Identify which cell holds the provided text, then report its [X, Y] central coordinate. 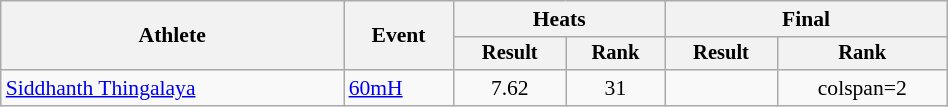
Siddhanth Thingalaya [172, 88]
Final [806, 19]
60mH [399, 88]
Athlete [172, 36]
colspan=2 [862, 88]
31 [616, 88]
7.62 [510, 88]
Heats [560, 19]
Event [399, 36]
